Output the (x, y) coordinate of the center of the cell containing the given text.  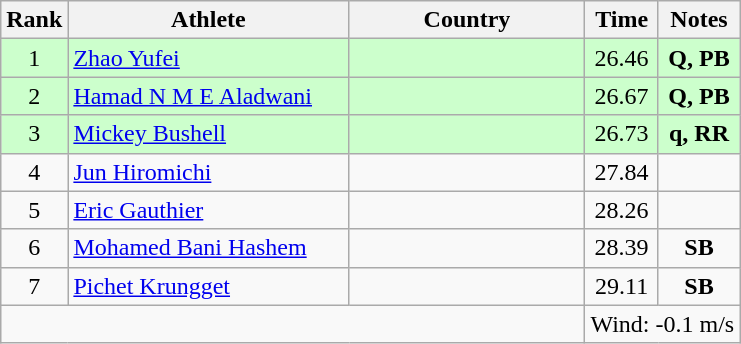
Pichet Krungget (208, 286)
q, RR (699, 134)
Mohamed Bani Hashem (208, 248)
26.73 (622, 134)
Time (622, 20)
Zhao Yufei (208, 58)
28.26 (622, 210)
27.84 (622, 172)
3 (34, 134)
Eric Gauthier (208, 210)
Rank (34, 20)
Wind: -0.1 m/s (662, 324)
Notes (699, 20)
2 (34, 96)
7 (34, 286)
Athlete (208, 20)
1 (34, 58)
4 (34, 172)
5 (34, 210)
Country (467, 20)
6 (34, 248)
26.46 (622, 58)
26.67 (622, 96)
Hamad N M E Aladwani (208, 96)
29.11 (622, 286)
Mickey Bushell (208, 134)
Jun Hiromichi (208, 172)
28.39 (622, 248)
